Return the [x, y] coordinate for the center point of the cell that contains the specified text.  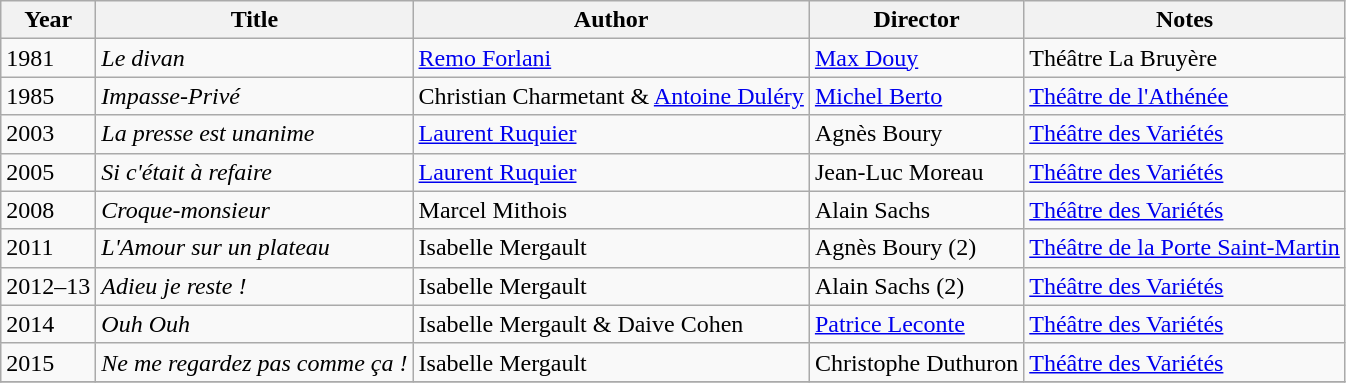
Alain Sachs (2) [916, 286]
2003 [48, 134]
Théâtre de l'Athénée [1185, 96]
Alain Sachs [916, 210]
Croque-monsieur [254, 210]
2005 [48, 172]
1985 [48, 96]
Patrice Leconte [916, 324]
1981 [48, 58]
Director [916, 20]
Théâtre La Bruyère [1185, 58]
L'Amour sur un plateau [254, 248]
Impasse-Privé [254, 96]
Christophe Duthuron [916, 362]
Ne me regardez pas comme ça ! [254, 362]
Ouh Ouh [254, 324]
Year [48, 20]
2014 [48, 324]
Max Douy [916, 58]
2012–13 [48, 286]
La presse est unanime [254, 134]
Remo Forlani [611, 58]
Michel Berto [916, 96]
Agnès Boury [916, 134]
Isabelle Mergault & Daive Cohen [611, 324]
2008 [48, 210]
2011 [48, 248]
Author [611, 20]
Le divan [254, 58]
Christian Charmetant & Antoine Duléry [611, 96]
Marcel Mithois [611, 210]
2015 [48, 362]
Adieu je reste ! [254, 286]
Agnès Boury (2) [916, 248]
Théâtre de la Porte Saint-Martin [1185, 248]
Notes [1185, 20]
Title [254, 20]
Si c'était à refaire [254, 172]
Jean-Luc Moreau [916, 172]
